Provide the [X, Y] coordinate of the cell's center where the given text is located.  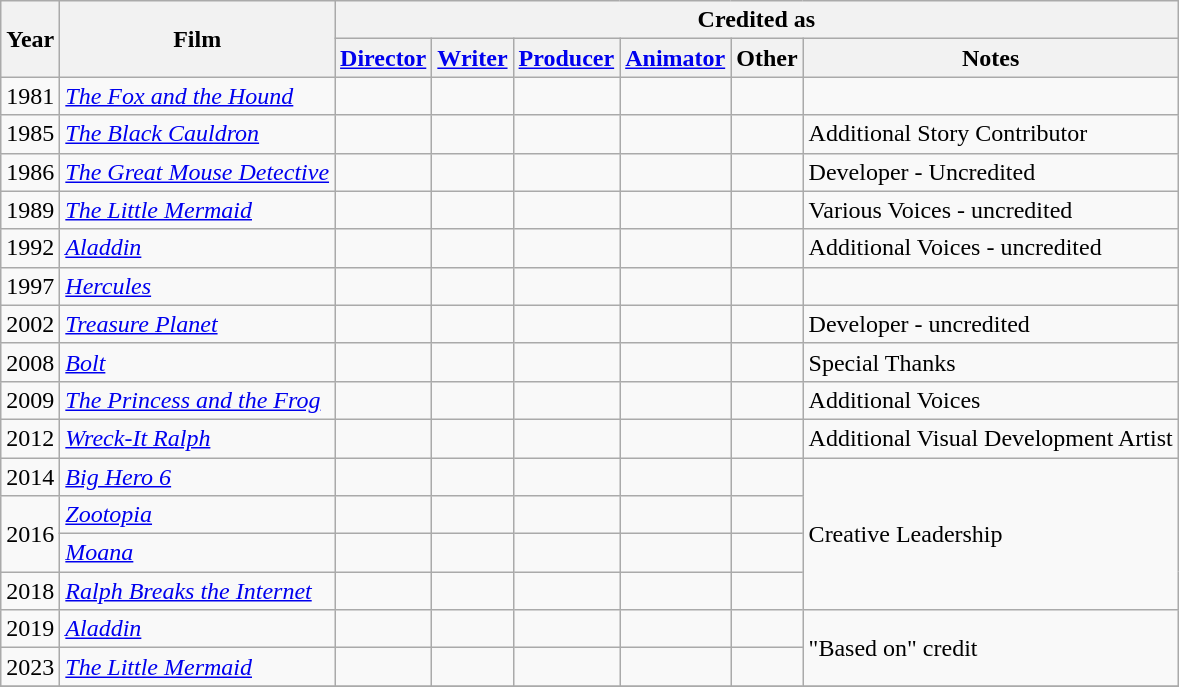
Wreck-It Ralph [198, 438]
2016 [30, 534]
Creative Leadership [990, 534]
Additional Visual Development Artist [990, 438]
Bolt [198, 362]
Moana [198, 553]
Various Voices - uncredited [990, 210]
1986 [30, 172]
Additional Voices [990, 400]
Film [198, 39]
The Great Mouse Detective [198, 172]
1997 [30, 286]
Treasure Planet [198, 324]
Big Hero 6 [198, 477]
2012 [30, 438]
The Princess and the Frog [198, 400]
Zootopia [198, 515]
Additional Voices - uncredited [990, 248]
Special Thanks [990, 362]
"Based on" credit [990, 648]
Ralph Breaks the Internet [198, 591]
Credited as [757, 20]
1981 [30, 96]
The Black Cauldron [198, 134]
2009 [30, 400]
Other [767, 58]
1989 [30, 210]
Year [30, 39]
2018 [30, 591]
Animator [676, 58]
Developer - uncredited [990, 324]
2002 [30, 324]
The Fox and the Hound [198, 96]
Notes [990, 58]
1985 [30, 134]
Developer - Uncredited [990, 172]
2019 [30, 629]
Producer [566, 58]
2008 [30, 362]
Writer [472, 58]
1992 [30, 248]
2014 [30, 477]
Additional Story Contributor [990, 134]
Hercules [198, 286]
2023 [30, 667]
Director [384, 58]
